Return (x, y) of the center of cell containing provided text 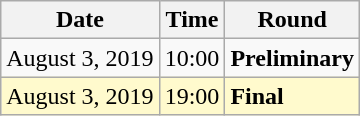
Date (80, 20)
Final (292, 96)
10:00 (192, 58)
19:00 (192, 96)
Time (192, 20)
Preliminary (292, 58)
Round (292, 20)
